Find where the given text appears and provide that cell's center as [x, y] coordinate. 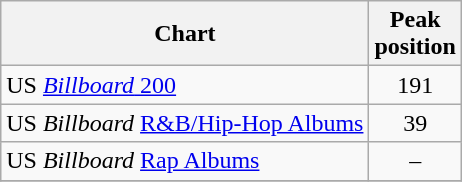
US Billboard 200 [185, 85]
– [415, 161]
US Billboard Rap Albums [185, 161]
Chart [185, 34]
191 [415, 85]
39 [415, 123]
Peakposition [415, 34]
US Billboard R&B/Hip-Hop Albums [185, 123]
